Search for the cell housing the specified text and yield its (X, Y) center coordinate. 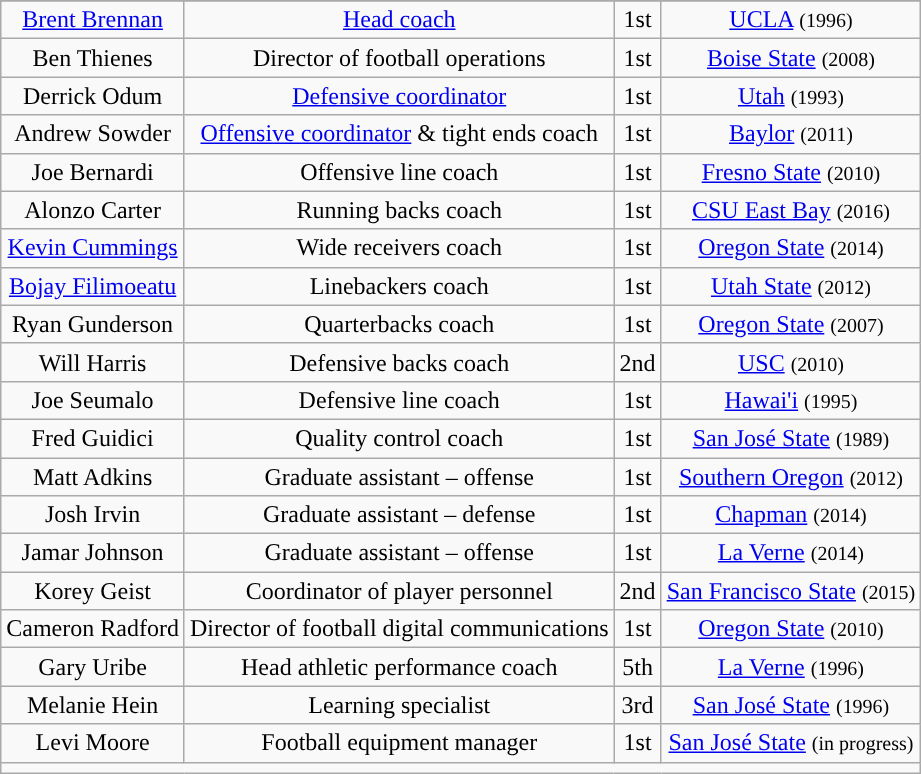
Graduate assistant – defense (399, 515)
Linebackers coach (399, 286)
Joe Bernardi (93, 172)
3rd (638, 705)
Oregon State (2007) (791, 324)
Oregon State (2010) (791, 629)
Derrick Odum (93, 96)
USC (2010) (791, 362)
Learning specialist (399, 705)
Matt Adkins (93, 477)
Running backs coach (399, 210)
Baylor (2011) (791, 134)
Football equipment manager (399, 743)
Chapman (2014) (791, 515)
Utah State (2012) (791, 286)
Will Harris (93, 362)
Ryan Gunderson (93, 324)
Coordinator of player personnel (399, 591)
Director of football digital communications (399, 629)
Jamar Johnson (93, 553)
CSU East Bay (2016) (791, 210)
Ben Thienes (93, 58)
Offensive coordinator & tight ends coach (399, 134)
Boise State (2008) (791, 58)
Korey Geist (93, 591)
San Francisco State (2015) (791, 591)
Josh Irvin (93, 515)
Quarterbacks coach (399, 324)
Andrew Sowder (93, 134)
Director of football operations (399, 58)
Cameron Radford (93, 629)
5th (638, 667)
Wide receivers coach (399, 248)
Kevin Cummings (93, 248)
Alonzo Carter (93, 210)
Southern Oregon (2012) (791, 477)
Head coach (399, 20)
Bojay Filimoeatu (93, 286)
Quality control coach (399, 438)
Defensive backs coach (399, 362)
Joe Seumalo (93, 400)
Utah (1993) (791, 96)
UCLA (1996) (791, 20)
Hawai'i (1995) (791, 400)
Levi Moore (93, 743)
Brent Brennan (93, 20)
San José State (in progress) (791, 743)
Gary Uribe (93, 667)
Oregon State (2014) (791, 248)
La Verne (1996) (791, 667)
Fresno State (2010) (791, 172)
Defensive line coach (399, 400)
Offensive line coach (399, 172)
San José State (1989) (791, 438)
San José State (1996) (791, 705)
Melanie Hein (93, 705)
Head athletic performance coach (399, 667)
La Verne (2014) (791, 553)
Fred Guidici (93, 438)
Defensive coordinator (399, 96)
